Search for the cell housing the specified text and yield its [x, y] center coordinate. 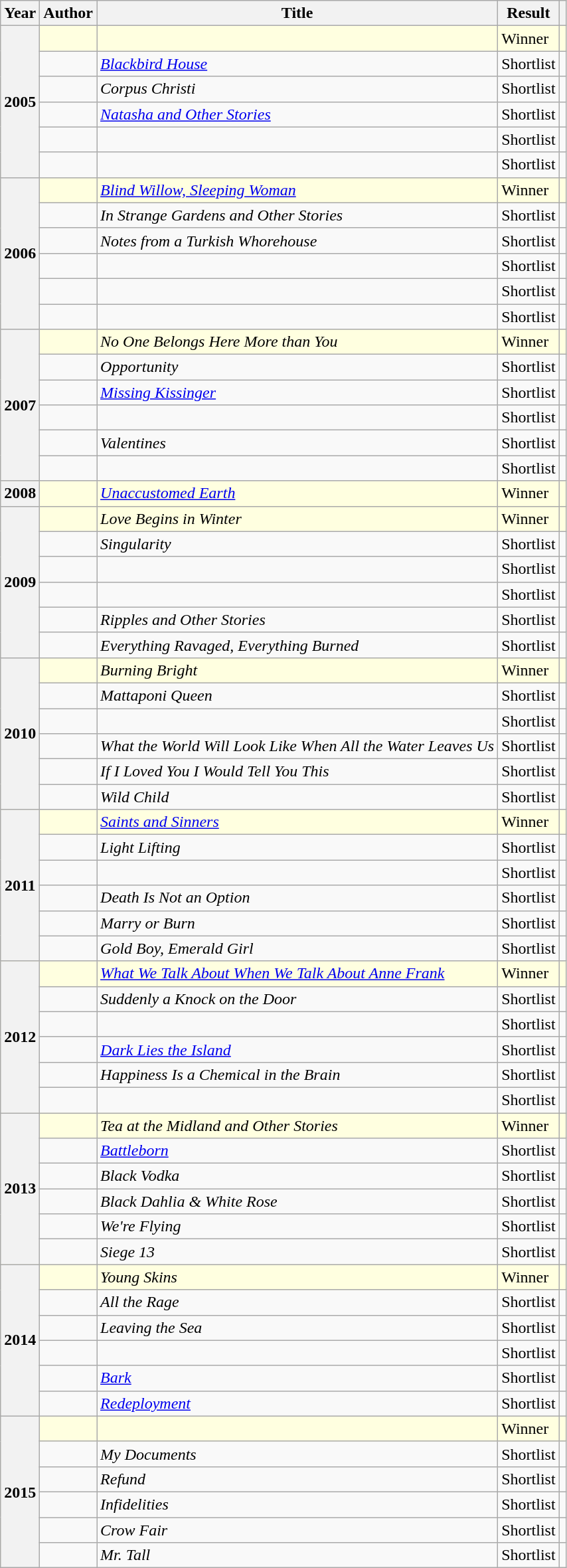
2007 [20, 405]
Dark Lies the Island [297, 1049]
2006 [20, 253]
Siege 13 [297, 1252]
Wild Child [297, 797]
All the Rage [297, 1302]
Gold Boy, Emerald Girl [297, 948]
2012 [20, 1037]
In Strange Gardens and Other Stories [297, 215]
2010 [20, 733]
Black Vodka [297, 1176]
Singularity [297, 544]
Natasha and Other Stories [297, 114]
Missing Kissinger [297, 392]
Blackbird House [297, 64]
Happiness Is a Chemical in the Brain [297, 1075]
Corpus Christi [297, 89]
My Documents [297, 1454]
2014 [20, 1340]
Opportunity [297, 367]
Everything Ravaged, Everything Burned [297, 645]
Author [68, 13]
Love Begins in Winter [297, 519]
Unaccustomed Earth [297, 493]
2015 [20, 1492]
2009 [20, 582]
Young Skins [297, 1277]
Result [528, 13]
Leaving the Sea [297, 1328]
Death Is Not an Option [297, 898]
Redeployment [297, 1403]
Title [297, 13]
Marry or Burn [297, 923]
Suddenly a Knock on the Door [297, 999]
Mr. Tall [297, 1555]
2005 [20, 102]
2011 [20, 885]
Mattaponi Queen [297, 695]
We're Flying [297, 1227]
Black Dahlia & White Rose [297, 1201]
Blind Willow, Sleeping Woman [297, 190]
2008 [20, 493]
Tea at the Midland and Other Stories [297, 1126]
Saints and Sinners [297, 822]
No One Belongs Here More than You [297, 342]
Infidelities [297, 1504]
Crow Fair [297, 1529]
Burning Bright [297, 670]
Bark [297, 1378]
What the World Will Look Like When All the Water Leaves Us [297, 746]
Battleborn [297, 1151]
Notes from a Turkish Whorehouse [297, 240]
Year [20, 13]
Ripples and Other Stories [297, 620]
Valentines [297, 443]
Light Lifting [297, 847]
What We Talk About When We Talk About Anne Frank [297, 974]
If I Loved You I Would Tell You This [297, 772]
Refund [297, 1479]
2013 [20, 1189]
